Pinpoint the cell where the given text exists, returning its (X, Y) midpoint coordinate. 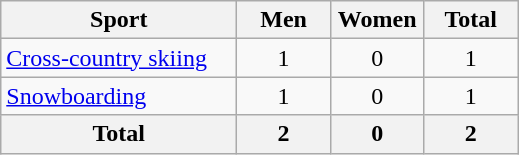
Cross-country skiing (119, 58)
Women (377, 20)
Men (284, 20)
Snowboarding (119, 96)
Sport (119, 20)
